Search for the cell housing the specified text and yield its (x, y) center coordinate. 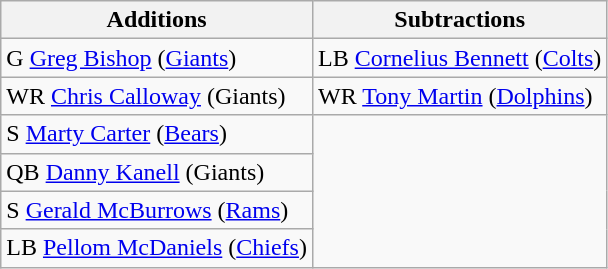
S Marty Carter (Bears) (157, 134)
Additions (157, 20)
WR Tony Martin (Dolphins) (459, 96)
LB Pellom McDaniels (Chiefs) (157, 248)
Subtractions (459, 20)
WR Chris Calloway (Giants) (157, 96)
QB Danny Kanell (Giants) (157, 172)
LB Cornelius Bennett (Colts) (459, 58)
G Greg Bishop (Giants) (157, 58)
S Gerald McBurrows (Rams) (157, 210)
